Identify which cell holds the provided text, then report its [x, y] central coordinate. 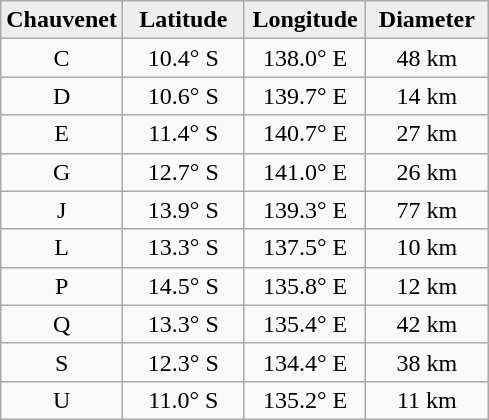
10.6° S [183, 96]
26 km [427, 172]
135.4° E [305, 324]
11 km [427, 400]
13.9° S [183, 210]
139.7° E [305, 96]
Q [62, 324]
D [62, 96]
134.4° E [305, 362]
L [62, 248]
12 km [427, 286]
48 km [427, 58]
E [62, 134]
77 km [427, 210]
137.5° E [305, 248]
Longitude [305, 20]
12.3° S [183, 362]
140.7° E [305, 134]
11.0° S [183, 400]
10 km [427, 248]
138.0° E [305, 58]
27 km [427, 134]
135.8° E [305, 286]
10.4° S [183, 58]
U [62, 400]
141.0° E [305, 172]
J [62, 210]
Diameter [427, 20]
Chauvenet [62, 20]
Latitude [183, 20]
139.3° E [305, 210]
42 km [427, 324]
C [62, 58]
14 km [427, 96]
135.2° E [305, 400]
11.4° S [183, 134]
P [62, 286]
14.5° S [183, 286]
S [62, 362]
12.7° S [183, 172]
38 km [427, 362]
G [62, 172]
